Determine the (x, y) coordinate at the center of the cell enclosing the given text.  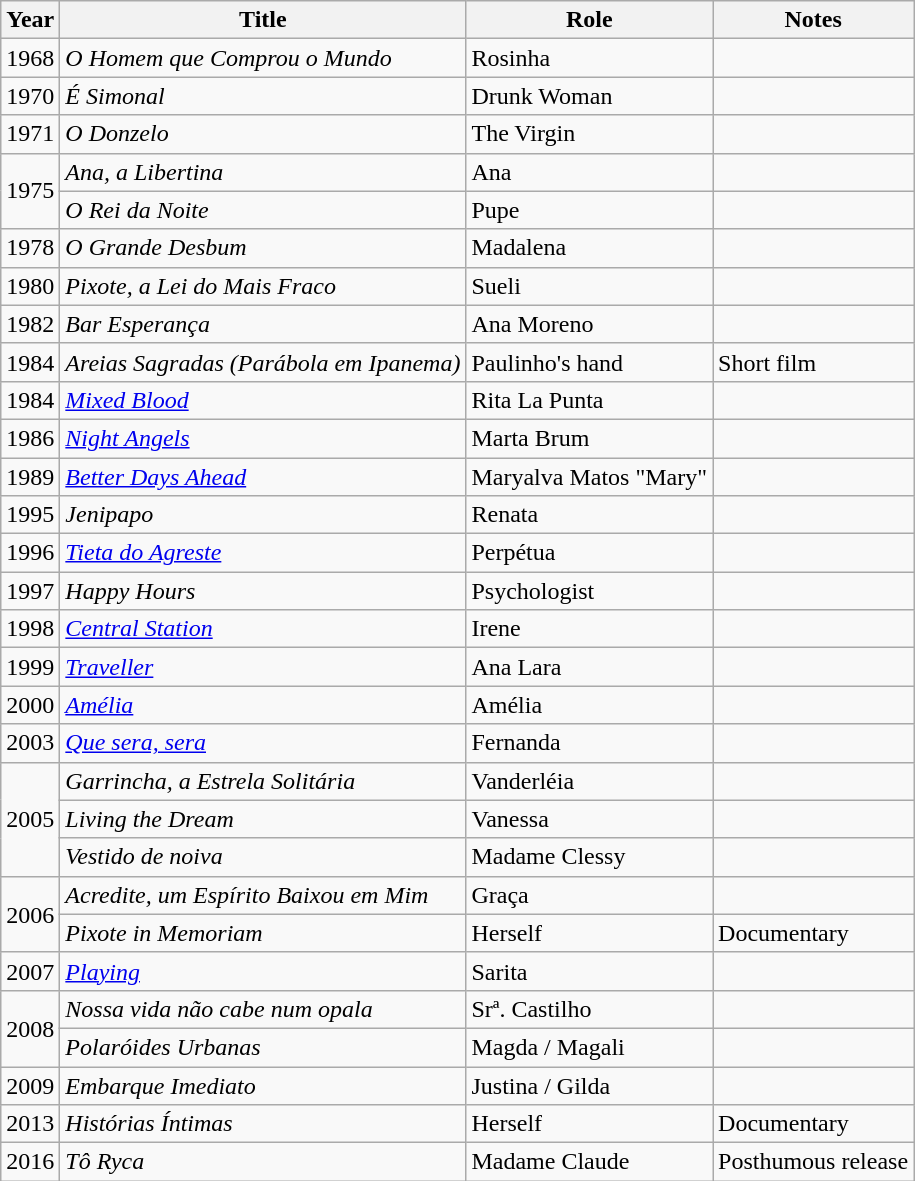
Srª. Castilho (590, 1009)
1982 (30, 324)
Central Station (263, 629)
Pixote, a Lei do Mais Fraco (263, 286)
Notes (814, 20)
1998 (30, 629)
1975 (30, 191)
Ana Lara (590, 667)
Magda / Magali (590, 1047)
O Rei da Noite (263, 210)
Nossa vida não cabe num opala (263, 1009)
Better Days Ahead (263, 477)
Rita La Punta (590, 400)
1989 (30, 477)
Year (30, 20)
Paulinho's hand (590, 362)
Traveller (263, 667)
O Grande Desbum (263, 248)
Areias Sagradas (Parábola em Ipanema) (263, 362)
1995 (30, 515)
1978 (30, 248)
Tô Ryca (263, 1162)
O Donzelo (263, 134)
Garrincha, a Estrela Solitária (263, 781)
Short film (814, 362)
2000 (30, 705)
Night Angels (263, 438)
Acredite, um Espírito Baixou em Mim (263, 895)
Tieta do Agreste (263, 553)
Mixed Blood (263, 400)
Ana, a Libertina (263, 172)
1999 (30, 667)
1986 (30, 438)
Psychologist (590, 591)
Bar Esperança (263, 324)
1970 (30, 96)
Justina / Gilda (590, 1085)
Role (590, 20)
Madame Clessy (590, 857)
Fernanda (590, 743)
2007 (30, 971)
Ana (590, 172)
Posthumous release (814, 1162)
É Simonal (263, 96)
Title (263, 20)
Que sera, sera (263, 743)
2013 (30, 1124)
Sueli (590, 286)
1971 (30, 134)
Happy Hours (263, 591)
Vanessa (590, 819)
Vanderléia (590, 781)
Perpétua (590, 553)
Histórias Íntimas (263, 1124)
Irene (590, 629)
2009 (30, 1085)
1996 (30, 553)
1980 (30, 286)
Maryalva Matos "Mary" (590, 477)
Ana Moreno (590, 324)
Pixote in Memoriam (263, 933)
2003 (30, 743)
1968 (30, 58)
2005 (30, 819)
Vestido de noiva (263, 857)
Graça (590, 895)
The Virgin (590, 134)
Madalena (590, 248)
Jenipapo (263, 515)
Sarita (590, 971)
1997 (30, 591)
Pupe (590, 210)
Madame Claude (590, 1162)
Marta Brum (590, 438)
Polaróides Urbanas (263, 1047)
Renata (590, 515)
Playing (263, 971)
2008 (30, 1028)
O Homem que Comprou o Mundo (263, 58)
Living the Dream (263, 819)
2016 (30, 1162)
Rosinha (590, 58)
Embarque Imediato (263, 1085)
2006 (30, 914)
Drunk Woman (590, 96)
